For the text-containing cell, return its midpoint in (x, y) coordinate format. 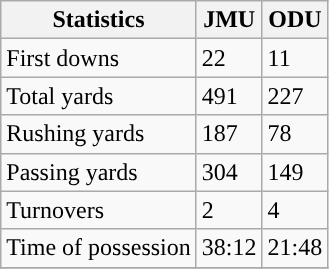
Passing yards (99, 172)
First downs (99, 58)
JMU (229, 20)
78 (295, 134)
Statistics (99, 20)
491 (229, 96)
Time of possession (99, 248)
2 (229, 210)
11 (295, 58)
ODU (295, 20)
21:48 (295, 248)
149 (295, 172)
Rushing yards (99, 134)
4 (295, 210)
22 (229, 58)
304 (229, 172)
187 (229, 134)
38:12 (229, 248)
227 (295, 96)
Total yards (99, 96)
Turnovers (99, 210)
